Detect which cell encompasses the target text, then output its (X, Y) center coordinate. 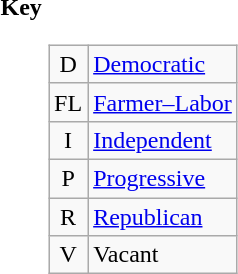
Progressive (163, 178)
Republican (163, 217)
Farmer–Labor (163, 102)
Independent (163, 140)
FL (68, 102)
V (68, 255)
I (68, 140)
D (68, 64)
Democratic (163, 64)
P (68, 178)
R (68, 217)
Vacant (163, 255)
